Detect which cell encompasses the target text, then output its [X, Y] center coordinate. 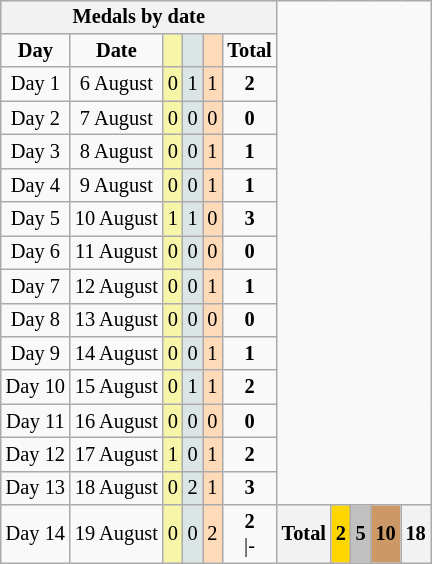
13 August [116, 320]
11 August [116, 253]
16 August [116, 421]
19 August [116, 534]
Day 7 [36, 286]
2|- [249, 534]
9 August [116, 185]
Day 2 [36, 118]
Day [36, 51]
Day 9 [36, 354]
10 August [116, 219]
Day 3 [36, 152]
Day 12 [36, 455]
10 [386, 534]
Day 5 [36, 219]
Day 4 [36, 185]
7 August [116, 118]
Day 11 [36, 421]
Medals by date [139, 17]
8 August [116, 152]
Day 6 [36, 253]
18 [416, 534]
Day 13 [36, 488]
5 [361, 534]
6 August [116, 84]
Day 14 [36, 534]
15 August [116, 387]
17 August [116, 455]
12 August [116, 286]
Date [116, 51]
Day 8 [36, 320]
Day 1 [36, 84]
18 August [116, 488]
14 August [116, 354]
Day 10 [36, 387]
